Return (x, y) of the center of cell containing provided text 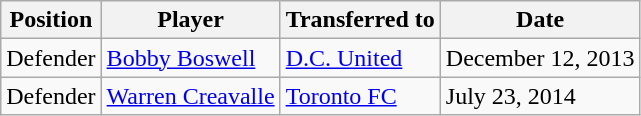
Transferred to (360, 20)
Date (540, 20)
D.C. United (360, 58)
Player (190, 20)
December 12, 2013 (540, 58)
Toronto FC (360, 96)
Bobby Boswell (190, 58)
July 23, 2014 (540, 96)
Position (51, 20)
Warren Creavalle (190, 96)
